Detect which cell encompasses the target text, then output its [X, Y] center coordinate. 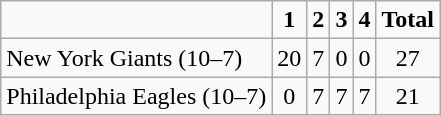
3 [342, 20]
2 [318, 20]
21 [408, 96]
27 [408, 58]
Philadelphia Eagles (10–7) [136, 96]
New York Giants (10–7) [136, 58]
1 [290, 20]
4 [364, 20]
Total [408, 20]
20 [290, 58]
